Provide the [X, Y] coordinate of the cell's center where the given text is located.  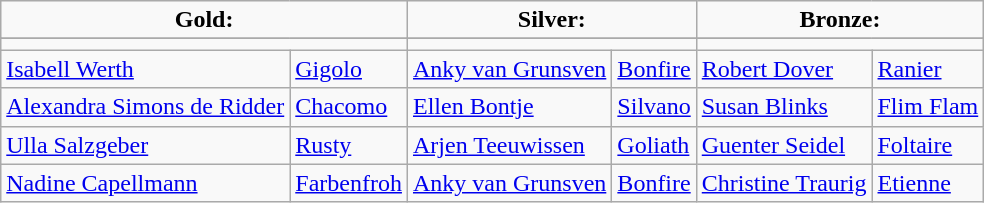
Rusty [349, 145]
Silvano [654, 107]
Gold: [204, 20]
Gigolo [349, 69]
Susan Blinks [784, 107]
Ellen Bontje [509, 107]
Ranier [928, 69]
Foltaire [928, 145]
Christine Traurig [784, 183]
Arjen Teeuwissen [509, 145]
Chacomo [349, 107]
Robert Dover [784, 69]
Guenter Seidel [784, 145]
Bronze: [840, 20]
Isabell Werth [146, 69]
Alexandra Simons de Ridder [146, 107]
Etienne [928, 183]
Ulla Salzgeber [146, 145]
Farbenfroh [349, 183]
Flim Flam [928, 107]
Nadine Capellmann [146, 183]
Goliath [654, 145]
Silver: [552, 20]
